Pinpoint the cell where the given text exists, returning its [x, y] midpoint coordinate. 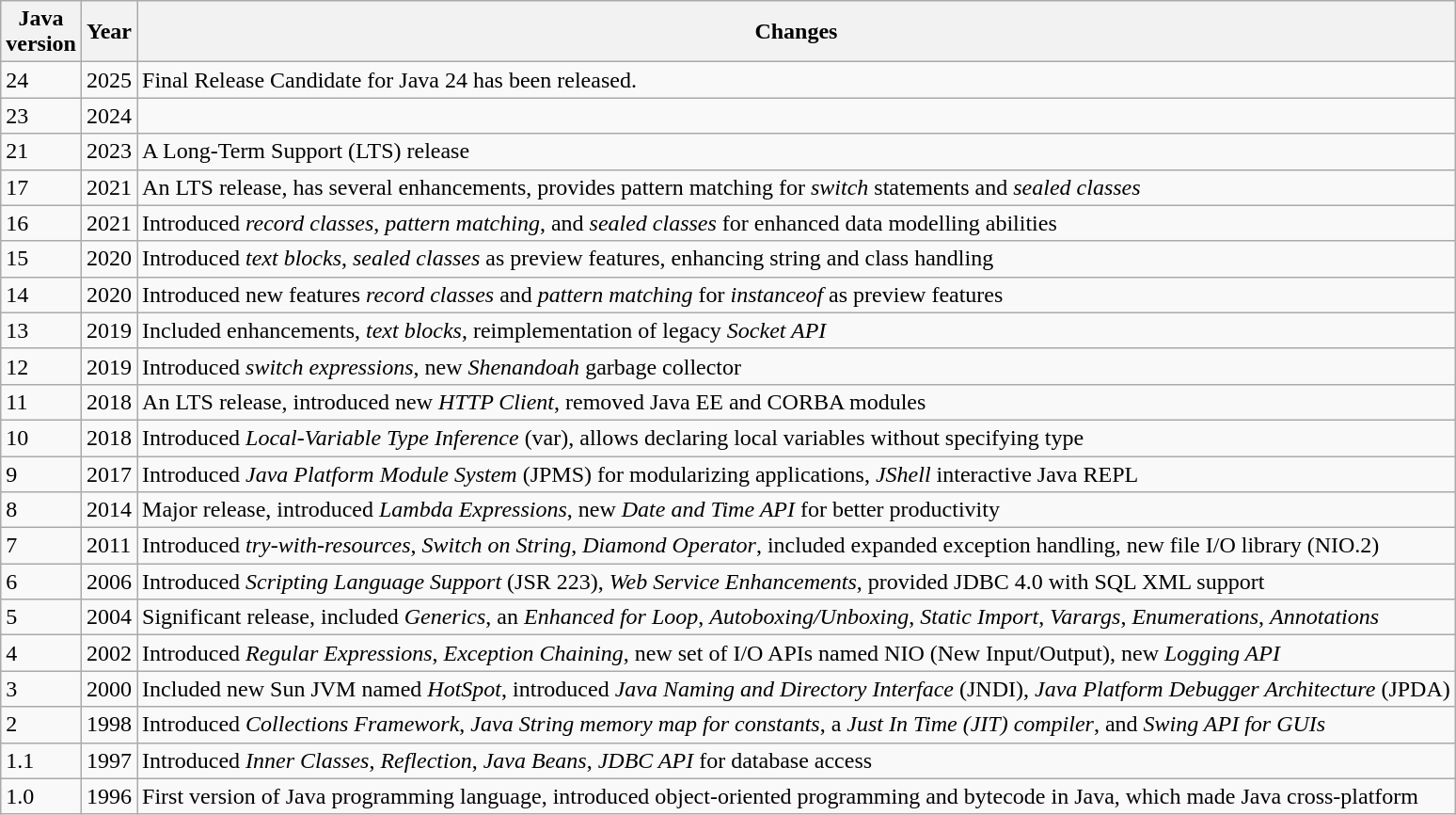
Introduced try-with-resources, Switch on String, Diamond Operator, included expanded exception handling, new file I/O library (NIO.2) [797, 546]
2025 [109, 80]
8 [41, 510]
4 [41, 653]
2002 [109, 653]
2000 [109, 689]
15 [41, 259]
13 [41, 330]
2004 [109, 617]
First version of Java programming language, introduced object-oriented programming and bytecode in Java, which made Java cross-platform [797, 796]
1997 [109, 760]
Introduced record classes, pattern matching, and sealed classes for enhanced data modelling abilities [797, 223]
Included enhancements, text blocks, reimplementation of legacy Socket API [797, 330]
7 [41, 546]
An LTS release, introduced new HTTP Client, removed Java EE and CORBA modules [797, 402]
Introduced switch expressions, new Shenandoah garbage collector [797, 366]
1.0 [41, 796]
Introduced Scripting Language Support (JSR 223), Web Service Enhancements, provided JDBC 4.0 with SQL XML support [797, 582]
2006 [109, 582]
2 [41, 725]
17 [41, 187]
Introduced Java Platform Module System (JPMS) for modularizing applications, JShell interactive Java REPL [797, 473]
A Long-Term Support (LTS) release [797, 152]
21 [41, 152]
6 [41, 582]
2014 [109, 510]
2024 [109, 116]
Introduced Inner Classes, Reflection, Java Beans, JDBC API for database access [797, 760]
Introduced Local-Variable Type Inference (var), allows declaring local variables without specifying type [797, 438]
3 [41, 689]
1996 [109, 796]
Introduced Regular Expressions, Exception Chaining, new set of I/O APIs named NIO (New Input/Output), new Logging API [797, 653]
An LTS release, has several enhancements, provides pattern matching for switch statements and sealed classes [797, 187]
Javaversion [41, 32]
Introduced text blocks, sealed classes as preview features, enhancing string and class handling [797, 259]
Introduced new features record classes and pattern matching for instanceof as preview features [797, 295]
2023 [109, 152]
1998 [109, 725]
2011 [109, 546]
Included new Sun JVM named HotSpot, introduced Java Naming and Directory Interface (JNDI), Java Platform Debugger Architecture (JPDA) [797, 689]
Year [109, 32]
Final Release Candidate for Java 24 has been released. [797, 80]
11 [41, 402]
24 [41, 80]
Changes [797, 32]
10 [41, 438]
5 [41, 617]
14 [41, 295]
Major release, introduced Lambda Expressions, new Date and Time API for better productivity [797, 510]
Introduced Collections Framework, Java String memory map for constants, a Just In Time (JIT) compiler, and Swing API for GUIs [797, 725]
2017 [109, 473]
9 [41, 473]
16 [41, 223]
Significant release, included Generics, an Enhanced for Loop, Autoboxing/Unboxing, Static Import, Varargs, Enumerations, Annotations [797, 617]
23 [41, 116]
1.1 [41, 760]
12 [41, 366]
